Locate the cell with the specified text and output its (X, Y) center coordinate. 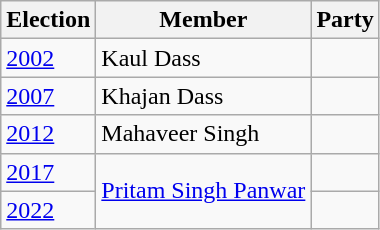
Khajan Dass (204, 96)
Pritam Singh Panwar (204, 191)
2022 (48, 210)
Election (48, 20)
Mahaveer Singh (204, 134)
Party (345, 20)
2017 (48, 172)
2007 (48, 96)
2002 (48, 58)
Kaul Dass (204, 58)
2012 (48, 134)
Member (204, 20)
